Extract the [x, y] coordinate from the center of the cell holding the provided text.  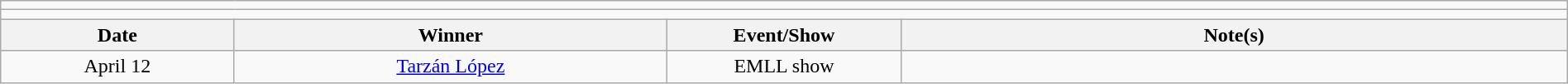
April 12 [117, 67]
Event/Show [784, 35]
Note(s) [1234, 35]
Date [117, 35]
Winner [451, 35]
EMLL show [784, 67]
Tarzán López [451, 67]
